Pinpoint the cell where the given text exists, returning its [X, Y] midpoint coordinate. 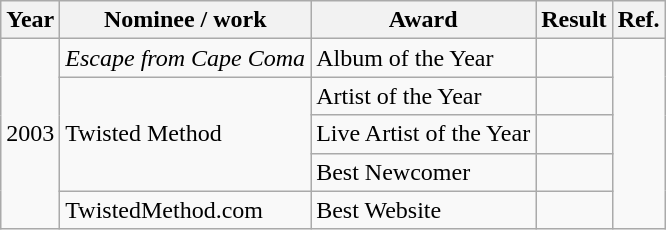
Best Website [424, 210]
Artist of the Year [424, 96]
Twisted Method [186, 134]
Escape from Cape Coma [186, 58]
Best Newcomer [424, 172]
Album of the Year [424, 58]
2003 [30, 134]
TwistedMethod.com [186, 210]
Nominee / work [186, 20]
Year [30, 20]
Ref. [638, 20]
Live Artist of the Year [424, 134]
Award [424, 20]
Result [574, 20]
